Return the [x, y] coordinate for the center point of the cell that contains the specified text.  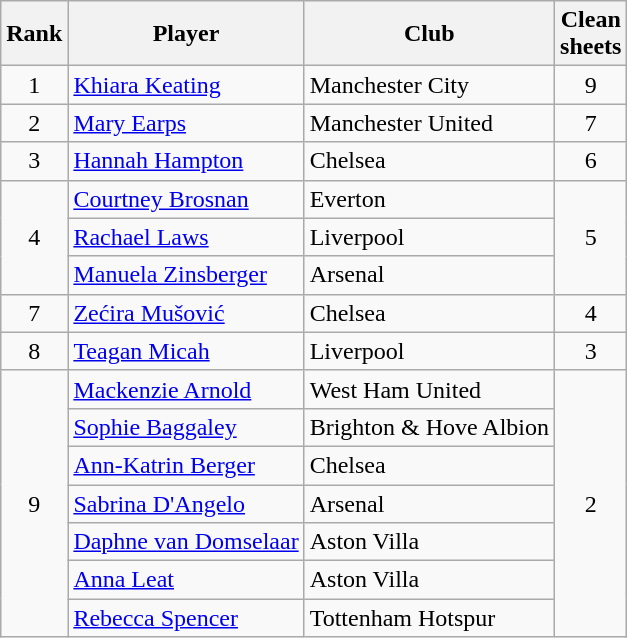
8 [34, 351]
Khiara Keating [186, 85]
Courtney Brosnan [186, 199]
Brighton & Hove Albion [429, 427]
Player [186, 34]
Mackenzie Arnold [186, 389]
Manchester United [429, 123]
Manuela Zinsberger [186, 275]
Manchester City [429, 85]
Sabrina D'Angelo [186, 503]
6 [591, 161]
1 [34, 85]
Club [429, 34]
Mary Earps [186, 123]
Hannah Hampton [186, 161]
West Ham United [429, 389]
Teagan Micah [186, 351]
Everton [429, 199]
Rachael Laws [186, 237]
Rank [34, 34]
Rebecca Spencer [186, 618]
Anna Leat [186, 580]
Zećira Mušović [186, 313]
5 [591, 237]
Ann-Katrin Berger [186, 465]
Sophie Baggaley [186, 427]
Cleansheets [591, 34]
Daphne van Domselaar [186, 542]
Tottenham Hotspur [429, 618]
